Provide the [x, y] coordinate of the cell's center where the given text is located.  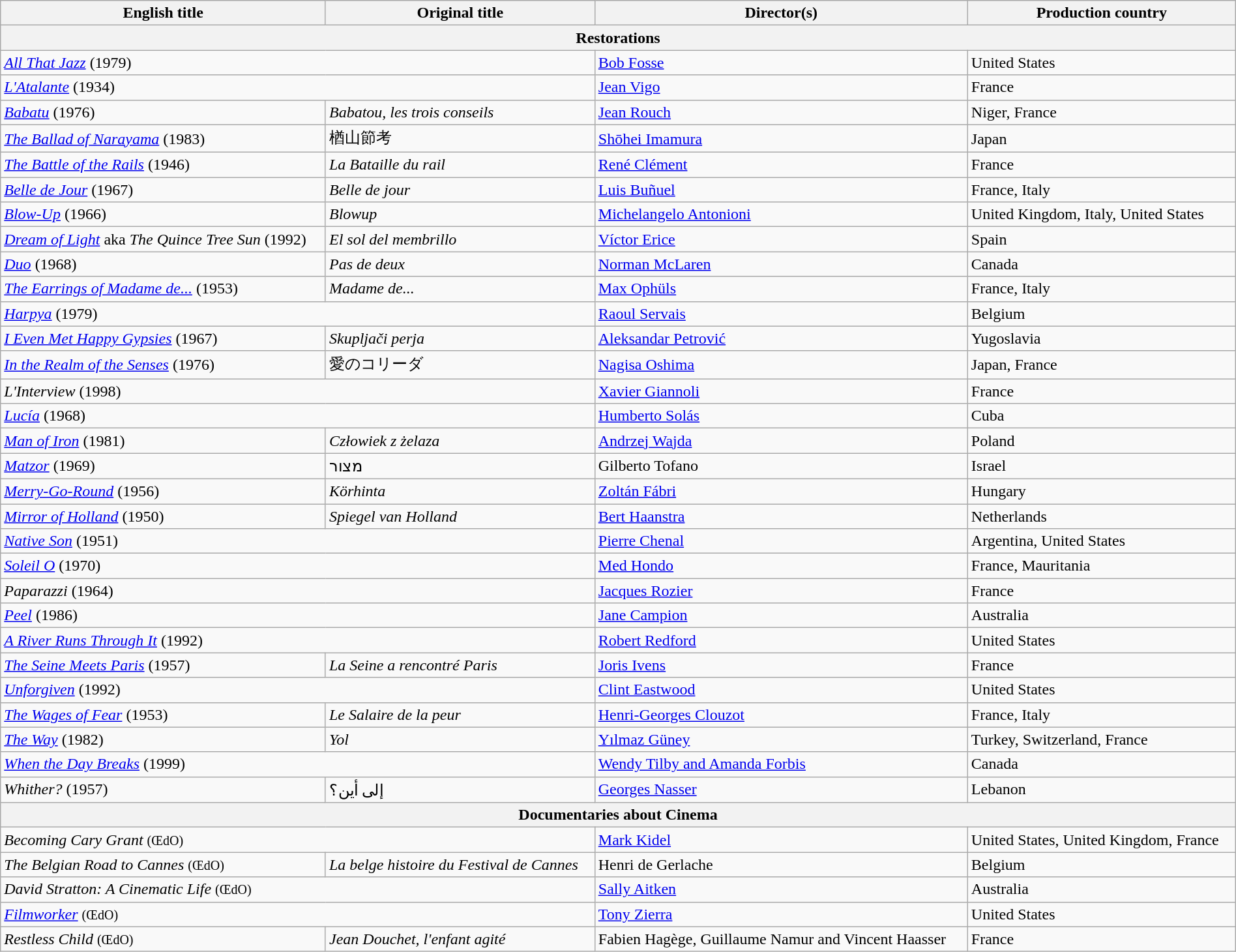
Becoming Cary Grant (ŒdO) [298, 840]
When the Day Breaks (1999) [298, 764]
Man of Iron (1981) [163, 441]
The Battle of the Rails (1946) [163, 165]
Unforgiven (1992) [298, 690]
L'Atalante (1934) [298, 87]
Blow-Up (1966) [163, 215]
Whither? (1957) [163, 790]
Andrzej Wajda [781, 441]
Restless Child (ŒdO) [163, 939]
Le Salaire de la peur [460, 715]
Jean Vigo [781, 87]
Jane Campion [781, 616]
Director(s) [781, 13]
Documentaries about Cinema [618, 815]
Gilberto Tofano [781, 466]
The Ballad of Narayama (1983) [163, 138]
Jean Douchet, l'enfant agité [460, 939]
Sally Aitken [781, 889]
Bob Fosse [781, 63]
The Seine Meets Paris (1957) [163, 665]
Cuba [1102, 416]
Tony Zierra [781, 914]
Spain [1102, 239]
René Clément [781, 165]
Michelangelo Antonioni [781, 215]
Zoltán Fábri [781, 491]
L'Interview (1998) [298, 391]
Lebanon [1102, 790]
إلى أين؟ [460, 790]
Dream of Light aka The Quince Tree Sun (1992) [163, 239]
Xavier Giannoli [781, 391]
Israel [1102, 466]
מצור [460, 466]
Człowiek z żelaza [460, 441]
Duo (1968) [163, 264]
Raoul Servais [781, 314]
楢山節考 [460, 138]
Paparazzi (1964) [298, 591]
Humberto Solás [781, 416]
Madame de... [460, 289]
Víctor Erice [781, 239]
Peel (1986) [298, 616]
United States, United Kingdom, France [1102, 840]
Production country [1102, 13]
David Stratton: A Cinematic Life (ŒdO) [298, 889]
Clint Eastwood [781, 690]
Körhinta [460, 491]
Babatu (1976) [163, 112]
Joris Ivens [781, 665]
Fabien Hagège, Guillaume Namur and Vincent Haasser [781, 939]
Yol [460, 739]
Skupljači perja [460, 338]
France, Mauritania [1102, 566]
Belle de Jour (1967) [163, 190]
Native Son (1951) [298, 541]
愛のコリーダ [460, 365]
Mark Kidel [781, 840]
In the Realm of the Senses (1976) [163, 365]
Harpya (1979) [298, 314]
I Even Met Happy Gypsies (1967) [163, 338]
Henri de Gerlache [781, 865]
Japan [1102, 138]
Yugoslavia [1102, 338]
Shōhei Imamura [781, 138]
Matzor (1969) [163, 466]
Poland [1102, 441]
Med Hondo [781, 566]
The Belgian Road to Cannes (ŒdO) [163, 865]
Georges Nasser [781, 790]
Blowup [460, 215]
Netherlands [1102, 516]
Restorations [618, 38]
English title [163, 13]
All That Jazz (1979) [298, 63]
Bert Haanstra [781, 516]
Jean Rouch [781, 112]
Pierre Chenal [781, 541]
Henri-Georges Clouzot [781, 715]
The Way (1982) [163, 739]
Argentina, United States [1102, 541]
Turkey, Switzerland, France [1102, 739]
Pas de deux [460, 264]
La belge histoire du Festival de Cannes [460, 865]
El sol del membrillo [460, 239]
A River Runs Through It (1992) [298, 640]
Hungary [1102, 491]
Jacques Rozier [781, 591]
Lucía (1968) [298, 416]
La Seine a rencontré Paris [460, 665]
Babatou, les trois conseils [460, 112]
Niger, France [1102, 112]
Wendy Tilby and Amanda Forbis [781, 764]
Robert Redford [781, 640]
Soleil O (1970) [298, 566]
Nagisa Oshima [781, 365]
United Kingdom, Italy, United States [1102, 215]
Filmworker (ŒdO) [298, 914]
Aleksandar Petrović [781, 338]
La Bataille du rail [460, 165]
Spiegel van Holland [460, 516]
Luis Buñuel [781, 190]
Belle de jour [460, 190]
The Earrings of Madame de... (1953) [163, 289]
Mirror of Holland (1950) [163, 516]
Norman McLaren [781, 264]
Max Ophüls [781, 289]
Yılmaz Güney [781, 739]
Original title [460, 13]
Merry-Go-Round (1956) [163, 491]
The Wages of Fear (1953) [163, 715]
Japan, France [1102, 365]
